Output the [x, y] coordinate of the center of the cell containing the given text.  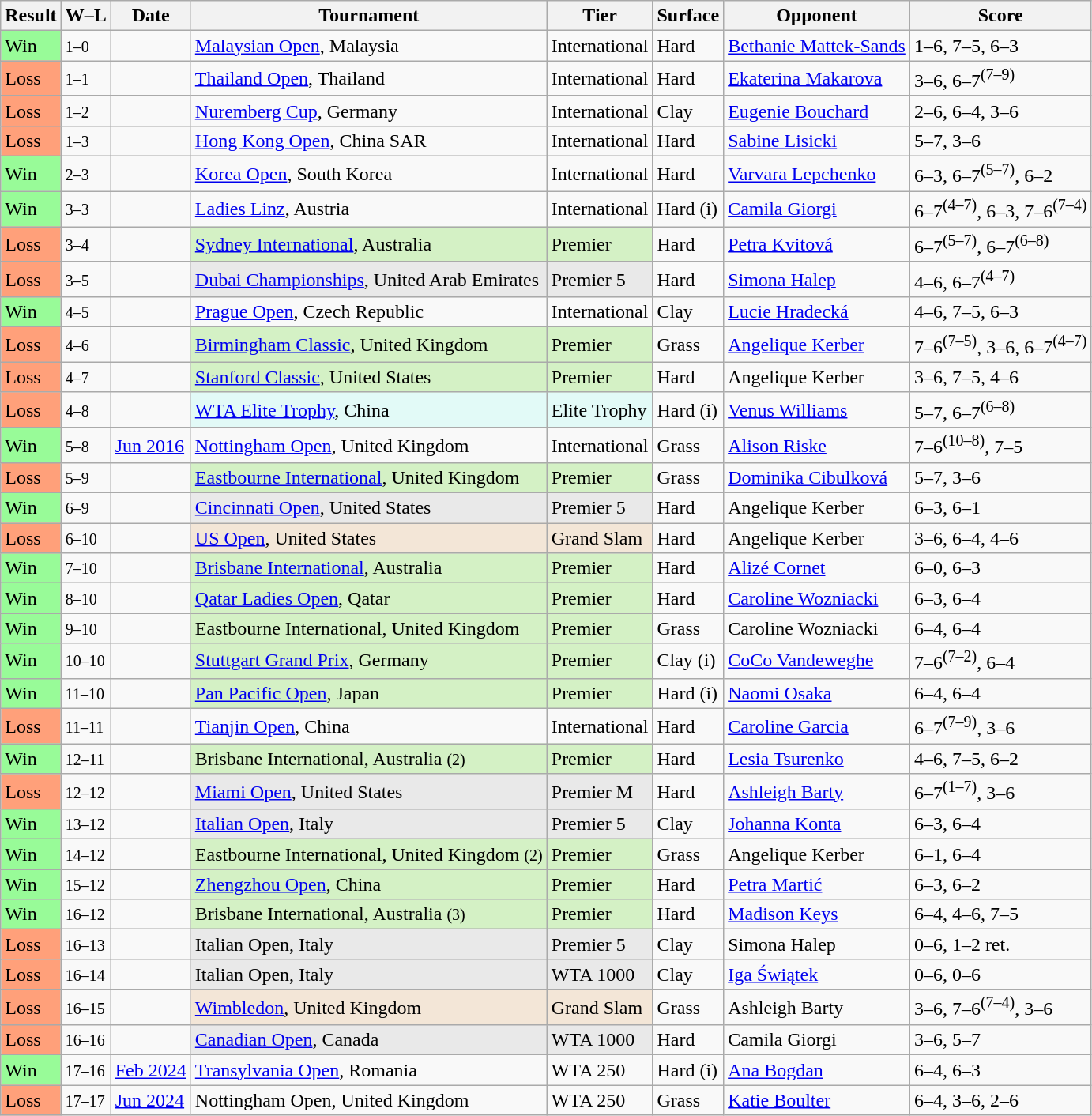
Johanna Konta [817, 824]
Transylvania Open, Romania [368, 1070]
Prague Open, Czech Republic [368, 312]
W–L [85, 16]
Katie Boulter [817, 1100]
Brisbane International, Australia (3) [368, 914]
3–6, 5–7 [1000, 1040]
4–5 [85, 312]
Canadian Open, Canada [368, 1040]
6–3, 6–1 [1000, 508]
16–15 [85, 1007]
6–7(7–9), 3–6 [1000, 727]
4–6, 7–5, 6–2 [1000, 759]
3–3 [85, 209]
Stanford Classic, United States [368, 377]
3–6, 6–7(7–9) [1000, 79]
1–1 [85, 79]
7–10 [85, 568]
Tier [600, 16]
16–13 [85, 944]
6–4, 3–6, 2–6 [1000, 1100]
1–3 [85, 141]
Score [1000, 16]
Sabine Lisicki [817, 141]
Petra Martić [817, 884]
Naomi Osaka [817, 693]
11–10 [85, 693]
6–7(1–7), 3–6 [1000, 792]
7–6(7–5), 3–6, 6–7(4–7) [1000, 345]
Madison Keys [817, 914]
16–12 [85, 914]
Bethanie Mattek-Sands [817, 46]
Sydney International, Australia [368, 245]
Jun 2016 [150, 446]
6–7(4–7), 6–3, 7–6(7–4) [1000, 209]
6–4, 6–3 [1000, 1070]
6–1, 6–4 [1000, 854]
3–4 [85, 245]
5–8 [85, 446]
Korea Open, South Korea [368, 174]
5–7, 6–7(6–8) [1000, 409]
Result [31, 16]
Malaysian Open, Malaysia [368, 46]
Surface [688, 16]
1–2 [85, 111]
2–6, 6–4, 3–6 [1000, 111]
6–10 [85, 538]
6–0, 6–3 [1000, 568]
6–3, 6–7(5–7), 6–2 [1000, 174]
Ekaterina Makarova [817, 79]
Tournament [368, 16]
3–5 [85, 280]
6–3, 6–2 [1000, 884]
Venus Williams [817, 409]
Wimbledon, United Kingdom [368, 1007]
Dubai Championships, United Arab Emirates [368, 280]
9–10 [85, 628]
16–14 [85, 975]
4–6, 7–5, 6–3 [1000, 312]
6–9 [85, 508]
Miami Open, United States [368, 792]
0–6, 1–2 ret. [1000, 944]
Caroline Garcia [817, 727]
Alison Riske [817, 446]
14–12 [85, 854]
Premier M [600, 792]
CoCo Vandeweghe [817, 661]
0–6, 0–6 [1000, 975]
WTA Elite Trophy, China [368, 409]
Iga Świątek [817, 975]
6–4, 4–6, 7–5 [1000, 914]
US Open, United States [368, 538]
Hong Kong Open, China SAR [368, 141]
Jun 2024 [150, 1100]
Ladies Linz, Austria [368, 209]
Birmingham Classic, United Kingdom [368, 345]
Pan Pacific Open, Japan [368, 693]
Petra Kvitová [817, 245]
7–6(10–8), 7–5 [1000, 446]
Date [150, 16]
Thailand Open, Thailand [368, 79]
Stuttgart Grand Prix, Germany [368, 661]
4–7 [85, 377]
3–6, 7–5, 4–6 [1000, 377]
Lucie Hradecká [817, 312]
4–6, 6–7(4–7) [1000, 280]
2–3 [85, 174]
Dominika Cibulková [817, 478]
Feb 2024 [150, 1070]
Clay (i) [688, 661]
3–6, 7–6(7–4), 3–6 [1000, 1007]
1–6, 7–5, 6–3 [1000, 46]
15–12 [85, 884]
7–6(7–2), 6–4 [1000, 661]
Ana Bogdan [817, 1070]
Qatar Ladies Open, Qatar [368, 598]
1–0 [85, 46]
Lesia Tsurenko [817, 759]
4–6 [85, 345]
12–12 [85, 792]
Zhengzhou Open, China [368, 884]
Opponent [817, 16]
6–7(5–7), 6–7(6–8) [1000, 245]
Brisbane International, Australia (2) [368, 759]
Eastbourne International, United Kingdom (2) [368, 854]
Varvara Lepchenko [817, 174]
Elite Trophy [600, 409]
3–6, 6–4, 4–6 [1000, 538]
Cincinnati Open, United States [368, 508]
5–9 [85, 478]
12–11 [85, 759]
Alizé Cornet [817, 568]
17–16 [85, 1070]
17–17 [85, 1100]
Tianjin Open, China [368, 727]
11–11 [85, 727]
10–10 [85, 661]
Brisbane International, Australia [368, 568]
13–12 [85, 824]
8–10 [85, 598]
16–16 [85, 1040]
Nuremberg Cup, Germany [368, 111]
Eugenie Bouchard [817, 111]
4–8 [85, 409]
